Identify which cell holds the provided text, then report its (X, Y) central coordinate. 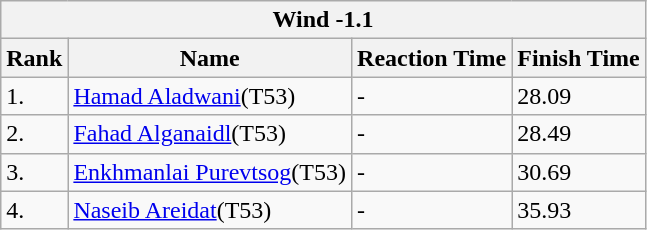
Reaction Time (432, 58)
Fahad Alganaidl(T53) (210, 134)
Enkhmanlai Purevtsog(T53) (210, 172)
Wind -1.1 (324, 20)
Rank (34, 58)
Naseib Areidat(T53) (210, 210)
28.49 (579, 134)
3. (34, 172)
Name (210, 58)
2. (34, 134)
30.69 (579, 172)
28.09 (579, 96)
Finish Time (579, 58)
Hamad Aladwani(T53) (210, 96)
4. (34, 210)
35.93 (579, 210)
1. (34, 96)
